Return the (X, Y) coordinate for the center point of the cell that contains the specified text.  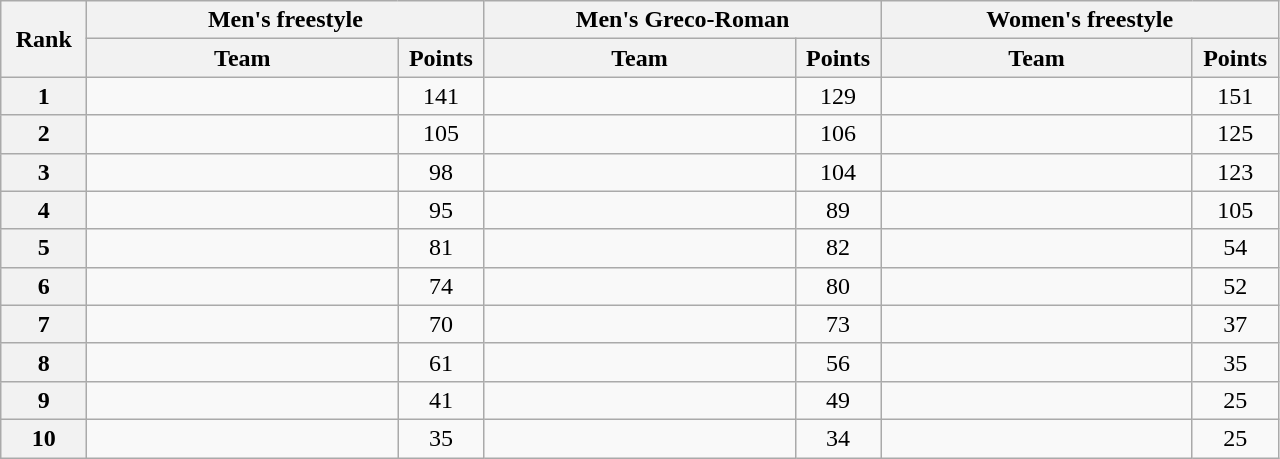
37 (1235, 324)
54 (1235, 248)
73 (838, 324)
7 (44, 324)
Rank (44, 39)
82 (838, 248)
5 (44, 248)
1 (44, 96)
34 (838, 438)
10 (44, 438)
41 (441, 400)
89 (838, 210)
80 (838, 286)
56 (838, 362)
123 (1235, 172)
Men's freestyle (286, 20)
81 (441, 248)
151 (1235, 96)
2 (44, 134)
129 (838, 96)
141 (441, 96)
98 (441, 172)
61 (441, 362)
6 (44, 286)
95 (441, 210)
9 (44, 400)
52 (1235, 286)
Women's freestyle (1080, 20)
104 (838, 172)
3 (44, 172)
8 (44, 362)
74 (441, 286)
70 (441, 324)
125 (1235, 134)
106 (838, 134)
4 (44, 210)
Men's Greco-Roman (682, 20)
49 (838, 400)
